Pinpoint the cell where the given text exists, returning its [x, y] midpoint coordinate. 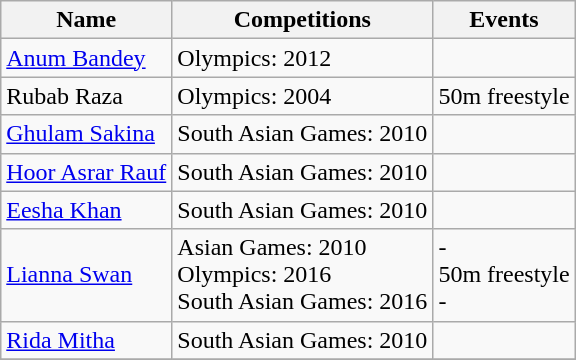
Rubab Raza [86, 96]
Name [86, 20]
Ghulam Sakina [86, 134]
Olympics: 2004 [302, 96]
Rida Mitha [86, 340]
Olympics: 2012 [302, 58]
Events [504, 20]
Eesha Khan [86, 210]
Anum Bandey [86, 58]
Lianna Swan [86, 275]
50m freestyle [504, 96]
Asian Games: 2010 Olympics: 2016 South Asian Games: 2016 [302, 275]
Competitions [302, 20]
- 50m freestyle - [504, 275]
Hoor Asrar Rauf [86, 172]
